Determine the [X, Y] coordinate at the center of the cell enclosing the given text.  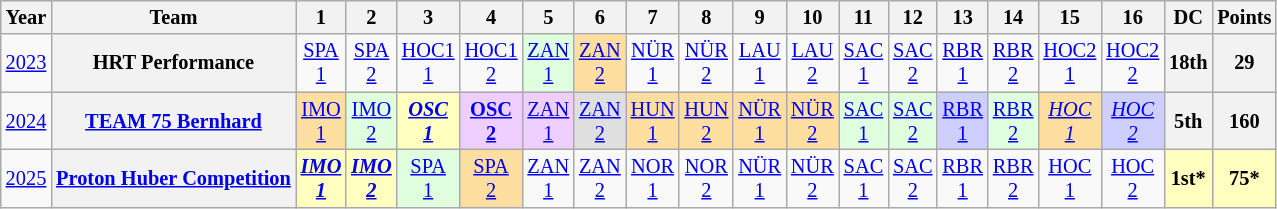
TEAM 75 Bernhard [174, 121]
5 [548, 17]
160 [1244, 121]
2024 [26, 121]
OSC2 [492, 121]
2025 [26, 178]
11 [864, 17]
HOC21 [1070, 63]
2 [371, 17]
29 [1244, 63]
16 [1132, 17]
1 [321, 17]
4 [492, 17]
OSC1 [428, 121]
HUN1 [653, 121]
NOR2 [706, 178]
Team [174, 17]
15 [1070, 17]
3 [428, 17]
75* [1244, 178]
9 [760, 17]
HOC22 [1132, 63]
14 [1013, 17]
HOC11 [428, 63]
12 [912, 17]
LAU2 [812, 63]
NOR1 [653, 178]
10 [812, 17]
7 [653, 17]
5th [1188, 121]
2023 [26, 63]
LAU1 [760, 63]
8 [706, 17]
18th [1188, 63]
Proton Huber Competition [174, 178]
DC [1188, 17]
HOC12 [492, 63]
Points [1244, 17]
HRT Performance [174, 63]
Year [26, 17]
6 [600, 17]
1st* [1188, 178]
HUN2 [706, 121]
13 [962, 17]
